Detect which cell encompasses the target text, then output its (X, Y) center coordinate. 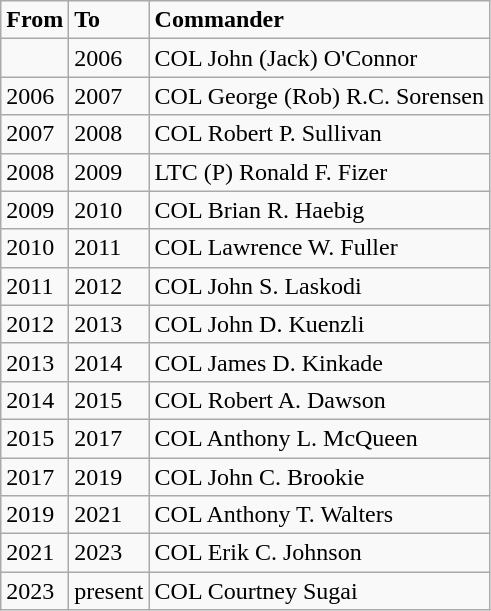
Commander (319, 20)
COL Erik C. Johnson (319, 553)
COL John (Jack) O'Connor (319, 58)
COL Lawrence W. Fuller (319, 248)
COL John D. Kuenzli (319, 324)
COL Anthony L. McQueen (319, 438)
COL Robert P. Sullivan (319, 134)
COL Brian R. Haebig (319, 210)
COL Robert A. Dawson (319, 400)
COL Anthony T. Walters (319, 515)
LTC (P) Ronald F. Fizer (319, 172)
COL John S. Laskodi (319, 286)
From (35, 20)
present (109, 591)
COL James D. Kinkade (319, 362)
COL John C. Brookie (319, 477)
COL George (Rob) R.C. Sorensen (319, 96)
To (109, 20)
COL Courtney Sugai (319, 591)
